Locate the cell with the specified text and output its (X, Y) center coordinate. 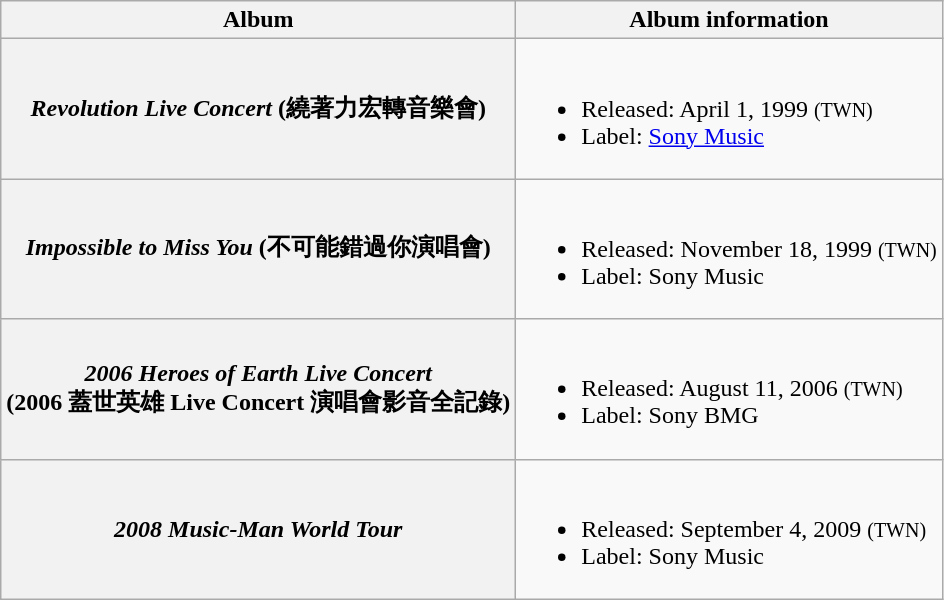
2006 Heroes of Earth Live Concert(2006 蓋世英雄 Live Concert 演唱會影音全記錄) (258, 389)
2008 Music-Man World Tour (258, 529)
Album information (730, 20)
Released: September 4, 2009 (TWN)Label: Sony Music (730, 529)
Released: April 1, 1999 (TWN)Label: Sony Music (730, 109)
Revolution Live Concert (繞著力宏轉音樂會) (258, 109)
Album (258, 20)
Impossible to Miss You (不可能錯過你演唱會) (258, 249)
Released: November 18, 1999 (TWN)Label: Sony Music (730, 249)
Released: August 11, 2006 (TWN)Label: Sony BMG (730, 389)
